Find where the given text appears and provide that cell's center as (X, Y) coordinate. 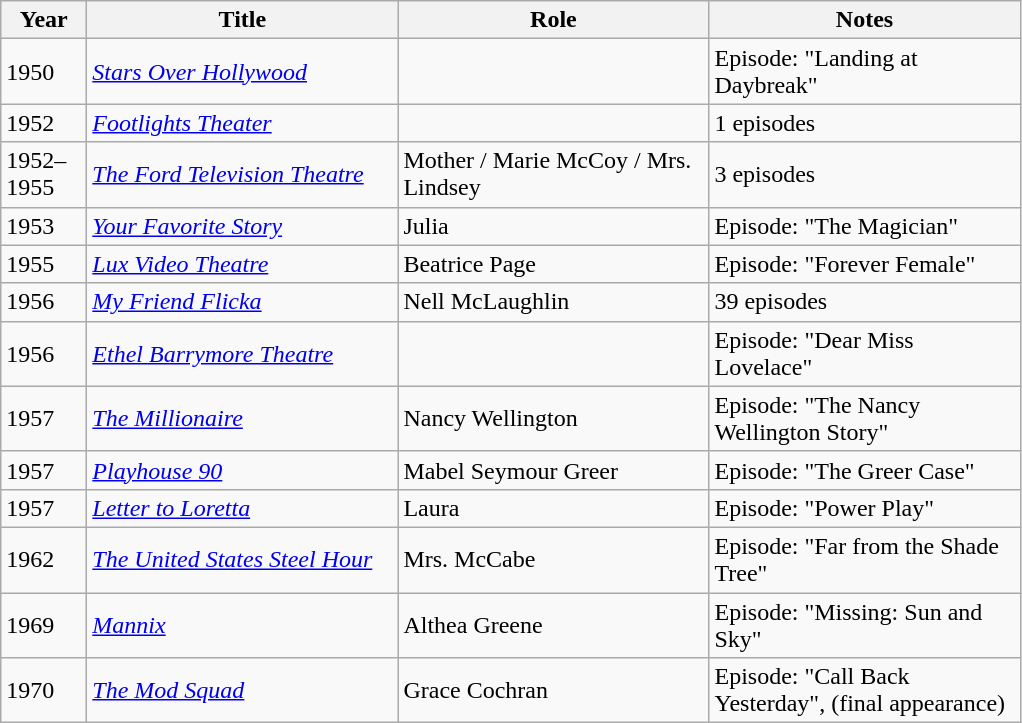
1 episodes (864, 123)
Stars Over Hollywood (242, 72)
Episode: "Landing at Daybreak" (864, 72)
The Millionaire (242, 418)
Mrs. McCabe (554, 560)
Althea Greene (554, 624)
1952–1955 (44, 174)
Letter to Loretta (242, 508)
Title (242, 20)
The United States Steel Hour (242, 560)
Lux Video Theatre (242, 264)
Julia (554, 226)
Mother / Marie McCoy / Mrs. Lindsey (554, 174)
Episode: "The Nancy Wellington Story" (864, 418)
1952 (44, 123)
Episode: "Forever Female" (864, 264)
3 episodes (864, 174)
Your Favorite Story (242, 226)
Role (554, 20)
1970 (44, 690)
Episode: "Missing: Sun and Sky" (864, 624)
Episode: "Far from the Shade Tree" (864, 560)
Year (44, 20)
Nancy Wellington (554, 418)
My Friend Flicka (242, 302)
1962 (44, 560)
1955 (44, 264)
Mabel Seymour Greer (554, 470)
Laura (554, 508)
Mannix (242, 624)
Grace Cochran (554, 690)
Footlights Theater (242, 123)
1953 (44, 226)
Nell McLaughlin (554, 302)
Episode: "Dear Miss Lovelace" (864, 354)
The Ford Television Theatre (242, 174)
The Mod Squad (242, 690)
Beatrice Page (554, 264)
39 episodes (864, 302)
Episode: "The Greer Case" (864, 470)
Episode: "Call Back Yesterday", (final appearance) (864, 690)
Ethel Barrymore Theatre (242, 354)
1969 (44, 624)
Playhouse 90 (242, 470)
Episode: "The Magician" (864, 226)
Notes (864, 20)
Episode: "Power Play" (864, 508)
1950 (44, 72)
